Return the (X, Y) coordinate for the center point of the cell that contains the specified text.  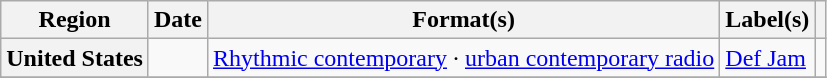
Region (75, 20)
Format(s) (464, 20)
Date (178, 20)
Label(s) (768, 20)
United States (75, 58)
Def Jam (768, 58)
Rhythmic contemporary · urban contemporary radio (464, 58)
